Locate the cell with the specified text and output its [x, y] center coordinate. 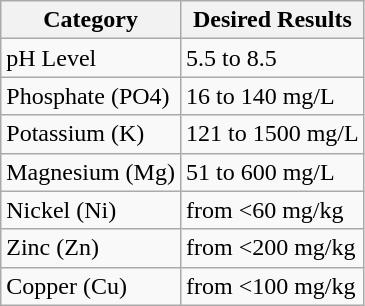
16 to 140 mg/L [272, 96]
121 to 1500 mg/L [272, 134]
from <60 mg/kg [272, 210]
from <100 mg/kg [272, 286]
Potassium (K) [91, 134]
from <200 mg/kg [272, 248]
Copper (Cu) [91, 286]
51 to 600 mg/L [272, 172]
Zinc (Zn) [91, 248]
Magnesium (Mg) [91, 172]
Category [91, 20]
Desired Results [272, 20]
pH Level [91, 58]
5.5 to 8.5 [272, 58]
Nickel (Ni) [91, 210]
Phosphate (PO4) [91, 96]
